Output the (x, y) coordinate of the center of the cell containing the given text.  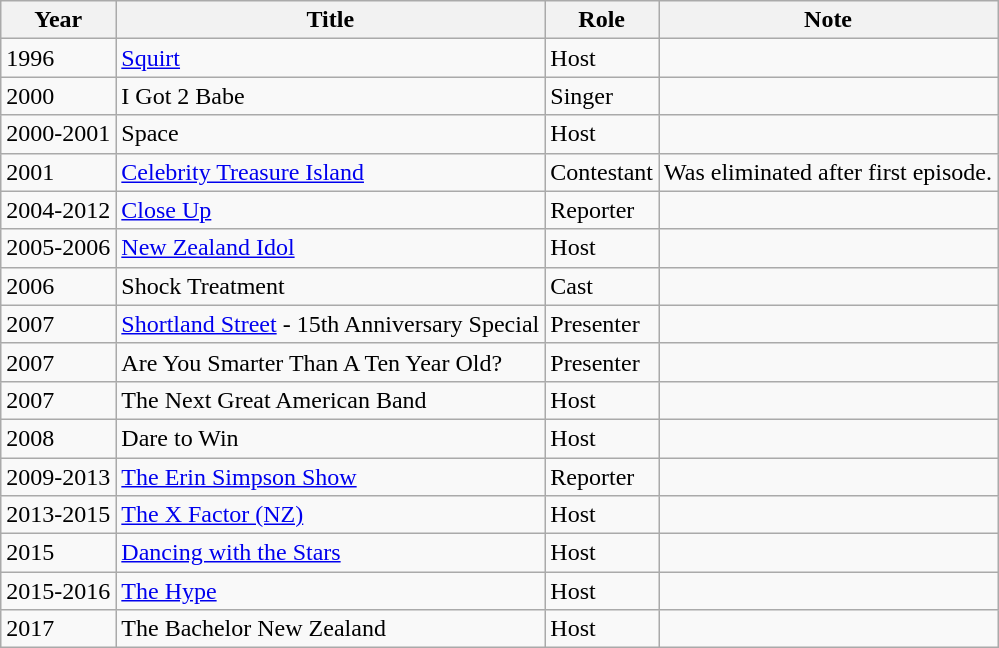
Dancing with the Stars (330, 553)
2009-2013 (58, 477)
Title (330, 20)
2013-2015 (58, 515)
The Hype (330, 591)
2017 (58, 629)
2015 (58, 553)
2001 (58, 172)
2000-2001 (58, 134)
Celebrity Treasure Island (330, 172)
Year (58, 20)
2008 (58, 438)
Note (828, 20)
Was eliminated after first episode. (828, 172)
Close Up (330, 210)
2015-2016 (58, 591)
Dare to Win (330, 438)
Role (602, 20)
Singer (602, 96)
Cast (602, 286)
The Bachelor New Zealand (330, 629)
The Next Great American Band (330, 400)
Squirt (330, 58)
2005-2006 (58, 248)
Are You Smarter Than A Ten Year Old? (330, 362)
2000 (58, 96)
2006 (58, 286)
The Erin Simpson Show (330, 477)
New Zealand Idol (330, 248)
Space (330, 134)
Shortland Street - 15th Anniversary Special (330, 324)
The X Factor (NZ) (330, 515)
1996 (58, 58)
Contestant (602, 172)
Shock Treatment (330, 286)
I Got 2 Babe (330, 96)
2004-2012 (58, 210)
